Output the (x, y) coordinate of the center of the cell containing the given text.  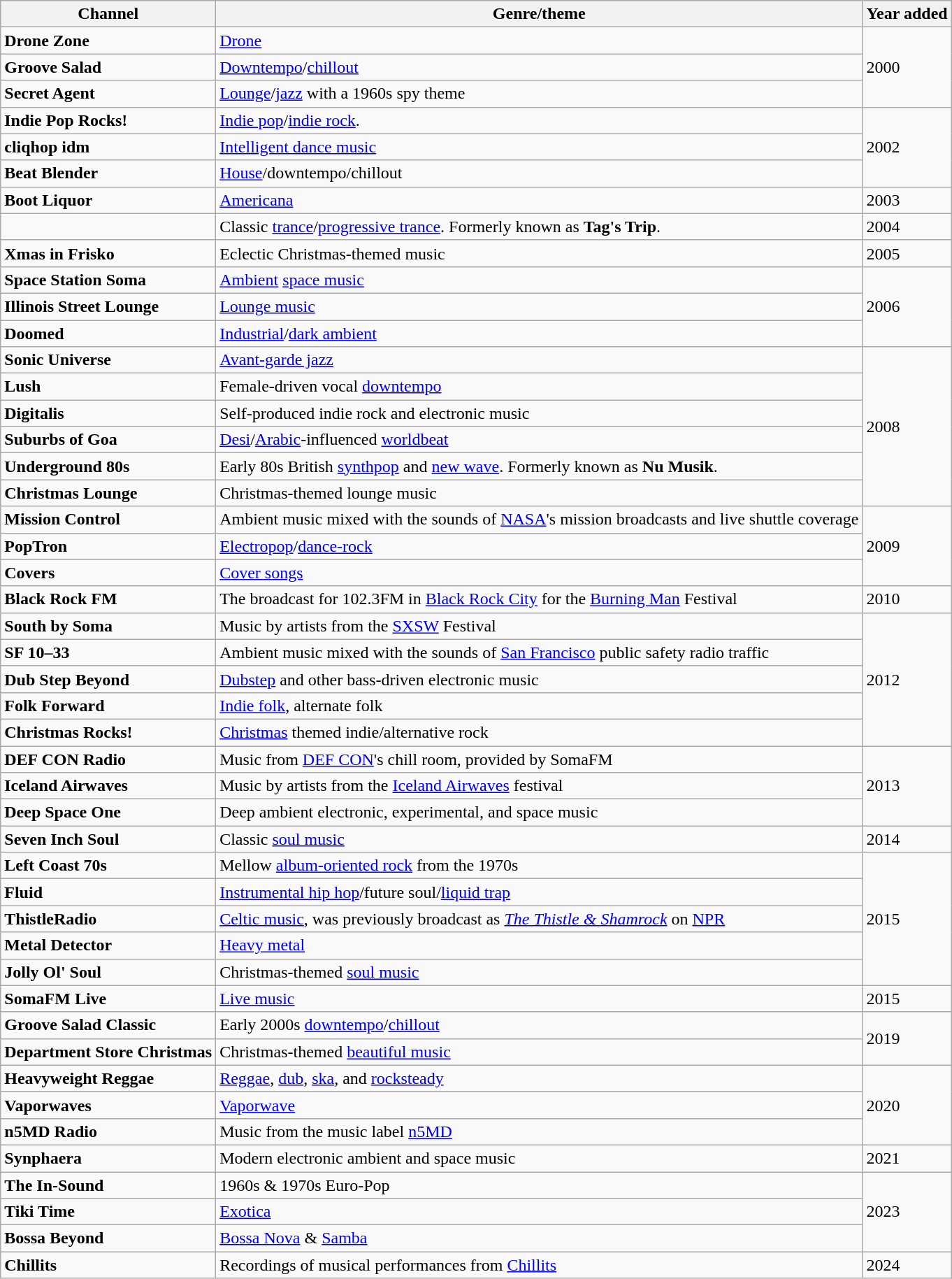
2013 (907, 785)
2014 (907, 839)
Suburbs of Goa (108, 440)
Lounge music (540, 306)
Cover songs (540, 573)
Dubstep and other bass-driven electronic music (540, 679)
n5MD Radio (108, 1131)
Vaporwave (540, 1105)
Reggae, dub, ska, and rocksteady (540, 1078)
Ambient music mixed with the sounds of NASA's mission broadcasts and live shuttle coverage (540, 520)
DEF CON Radio (108, 759)
2019 (907, 1038)
Doomed (108, 334)
Drone Zone (108, 41)
Eclectic Christmas-themed music (540, 253)
Intelligent dance music (540, 147)
2012 (907, 679)
Illinois Street Lounge (108, 306)
1960s & 1970s Euro-Pop (540, 1185)
Heavyweight Reggae (108, 1078)
Digitalis (108, 413)
House/downtempo/chillout (540, 173)
Mission Control (108, 520)
Classic soul music (540, 839)
Ambient space music (540, 280)
2023 (907, 1212)
Music from the music label n5MD (540, 1131)
Indie Pop Rocks! (108, 120)
Space Station Soma (108, 280)
SomaFM Live (108, 999)
Lush (108, 387)
SF 10–33 (108, 652)
Early 80s British synthpop and new wave. Formerly known as Nu Musik. (540, 466)
Live music (540, 999)
Folk Forward (108, 706)
Synphaera (108, 1158)
Heavy metal (540, 945)
Indie folk, alternate folk (540, 706)
Exotica (540, 1212)
Christmas-themed lounge music (540, 493)
Tiki Time (108, 1212)
Deep Space One (108, 813)
Music from DEF CON's chill room, provided by SomaFM (540, 759)
Jolly Ol' Soul (108, 972)
2021 (907, 1158)
Electropop/dance-rock (540, 546)
The In-Sound (108, 1185)
Christmas Rocks! (108, 732)
Bossa Beyond (108, 1238)
South by Soma (108, 626)
Female-driven vocal downtempo (540, 387)
Christmas-themed beautiful music (540, 1052)
Lounge/jazz with a 1960s spy theme (540, 94)
2008 (907, 427)
2020 (907, 1105)
Celtic music, was previously broadcast as The Thistle & Shamrock on NPR (540, 919)
Bossa Nova & Samba (540, 1238)
Industrial/dark ambient (540, 334)
2002 (907, 147)
Genre/theme (540, 14)
Groove Salad (108, 67)
Recordings of musical performances from Chillits (540, 1265)
Mellow album-oriented rock from the 1970s (540, 866)
2000 (907, 67)
Vaporwaves (108, 1105)
Left Coast 70s (108, 866)
Iceland Airwaves (108, 786)
Groove Salad Classic (108, 1025)
2010 (907, 599)
Underground 80s (108, 466)
Avant-garde jazz (540, 360)
Black Rock FM (108, 599)
Secret Agent (108, 94)
Seven Inch Soul (108, 839)
2006 (907, 306)
Sonic Universe (108, 360)
2003 (907, 200)
Christmas-themed soul music (540, 972)
Instrumental hip hop/future soul/liquid trap (540, 892)
PopTron (108, 546)
2005 (907, 253)
Deep ambient electronic, experimental, and space music (540, 813)
Chillits (108, 1265)
Downtempo/chillout (540, 67)
Modern electronic ambient and space music (540, 1158)
2009 (907, 546)
Drone (540, 41)
Xmas in Frisko (108, 253)
Self-produced indie rock and electronic music (540, 413)
Metal Detector (108, 945)
Music by artists from the Iceland Airwaves festival (540, 786)
Classic trance/progressive trance. Formerly known as Tag's Trip. (540, 227)
The broadcast for 102.3FM in Black Rock City for the Burning Man Festival (540, 599)
cliqhop idm (108, 147)
Year added (907, 14)
Christmas themed indie/alternative rock (540, 732)
Indie pop/indie rock. (540, 120)
Covers (108, 573)
Beat Blender (108, 173)
Boot Liquor (108, 200)
Fluid (108, 892)
Dub Step Beyond (108, 679)
Early 2000s downtempo/chillout (540, 1025)
Desi/Arabic-influenced worldbeat (540, 440)
Ambient music mixed with the sounds of San Francisco public safety radio traffic (540, 652)
Department Store Christmas (108, 1052)
Music by artists from the SXSW Festival (540, 626)
Christmas Lounge (108, 493)
Americana (540, 200)
Channel (108, 14)
2004 (907, 227)
2024 (907, 1265)
ThistleRadio (108, 919)
